Provide the [X, Y] coordinate of the cell's center where the given text is located.  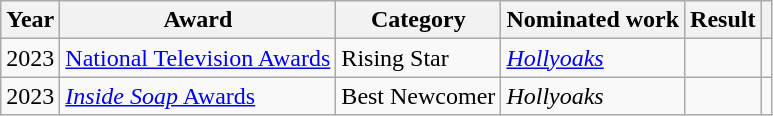
National Television Awards [198, 58]
Nominated work [593, 20]
Award [198, 20]
Inside Soap Awards [198, 96]
Best Newcomer [418, 96]
Rising Star [418, 58]
Year [30, 20]
Result [723, 20]
Category [418, 20]
